Extract the (X, Y) coordinate from the center of the cell holding the provided text.  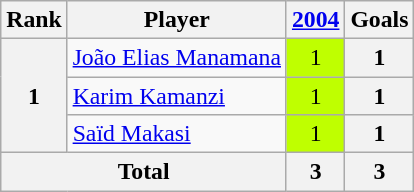
Total (144, 171)
Goals (380, 20)
Player (176, 20)
2004 (315, 20)
Rank (34, 20)
Saïd Makasi (176, 133)
Karim Kamanzi (176, 96)
João Elias Manamana (176, 58)
